Detect which cell encompasses the target text, then output its [x, y] center coordinate. 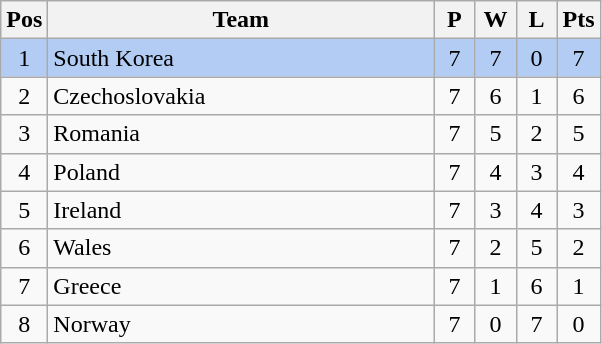
W [496, 20]
8 [24, 324]
Czechoslovakia [241, 96]
P [454, 20]
Pts [578, 20]
Poland [241, 172]
Ireland [241, 210]
Wales [241, 248]
Norway [241, 324]
L [536, 20]
Pos [24, 20]
Greece [241, 286]
Romania [241, 134]
South Korea [241, 58]
Team [241, 20]
